Locate the cell with the specified text and output its [X, Y] center coordinate. 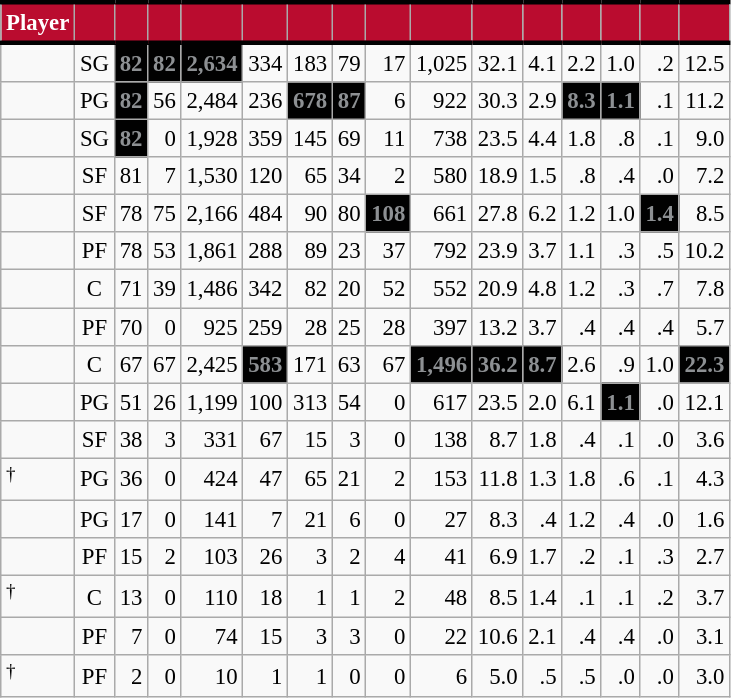
37 [388, 251]
69 [348, 139]
1.7 [542, 557]
63 [348, 364]
4 [388, 557]
484 [266, 214]
4.4 [542, 139]
2,166 [212, 214]
11.2 [704, 101]
661 [442, 214]
12.1 [704, 402]
25 [348, 327]
10.6 [497, 637]
10.2 [704, 251]
3.6 [704, 439]
2.6 [582, 364]
145 [310, 139]
20.9 [497, 289]
80 [348, 214]
617 [442, 402]
70 [130, 327]
38 [130, 439]
4.3 [704, 479]
259 [266, 327]
52 [388, 289]
141 [212, 519]
48 [442, 596]
792 [442, 251]
331 [212, 439]
90 [310, 214]
22 [442, 637]
23.9 [497, 251]
1,025 [442, 62]
4.8 [542, 289]
153 [442, 479]
.7 [660, 289]
1.3 [542, 479]
5.7 [704, 327]
3.1 [704, 637]
236 [266, 101]
138 [442, 439]
1,496 [442, 364]
2.1 [542, 637]
2,484 [212, 101]
27 [442, 519]
.6 [620, 479]
20 [348, 289]
583 [266, 364]
925 [212, 327]
580 [442, 176]
23 [348, 251]
36.2 [497, 364]
74 [212, 637]
2.2 [582, 62]
87 [348, 101]
18 [266, 596]
738 [442, 139]
110 [212, 596]
1.5 [542, 176]
120 [266, 176]
1,199 [212, 402]
18.9 [497, 176]
6.2 [542, 214]
47 [266, 479]
56 [164, 101]
552 [442, 289]
2,634 [212, 62]
7.2 [704, 176]
4.1 [542, 62]
75 [164, 214]
2.0 [542, 402]
13.2 [497, 327]
11 [388, 139]
13 [130, 596]
36 [130, 479]
53 [164, 251]
397 [442, 327]
.9 [620, 364]
27.8 [497, 214]
108 [388, 214]
30.3 [497, 101]
5.0 [497, 676]
Player [38, 22]
79 [348, 62]
1,486 [212, 289]
678 [310, 101]
100 [266, 402]
288 [266, 251]
1,861 [212, 251]
334 [266, 62]
183 [310, 62]
11.8 [497, 479]
1,530 [212, 176]
54 [348, 402]
32.1 [497, 62]
922 [442, 101]
41 [442, 557]
71 [130, 289]
22.3 [704, 364]
12.5 [704, 62]
342 [266, 289]
6.9 [497, 557]
2.9 [542, 101]
3.0 [704, 676]
39 [164, 289]
424 [212, 479]
9.0 [704, 139]
313 [310, 402]
10 [212, 676]
2,425 [212, 364]
81 [130, 176]
89 [310, 251]
359 [266, 139]
34 [348, 176]
6.1 [582, 402]
51 [130, 402]
103 [212, 557]
171 [310, 364]
1.6 [704, 519]
2.7 [704, 557]
7.8 [704, 289]
1,928 [212, 139]
